Return (X, Y) of the center of cell containing provided text 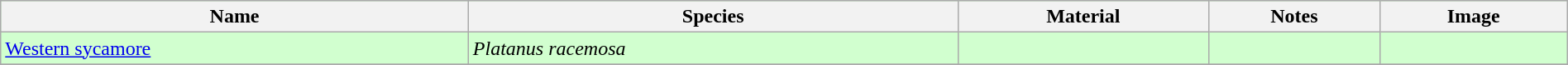
Species (713, 17)
Name (235, 17)
Notes (1295, 17)
Platanus racemosa (713, 48)
Image (1474, 17)
Western sycamore (235, 48)
Material (1083, 17)
